Return the (x, y) coordinate for the center point of the cell that contains the specified text.  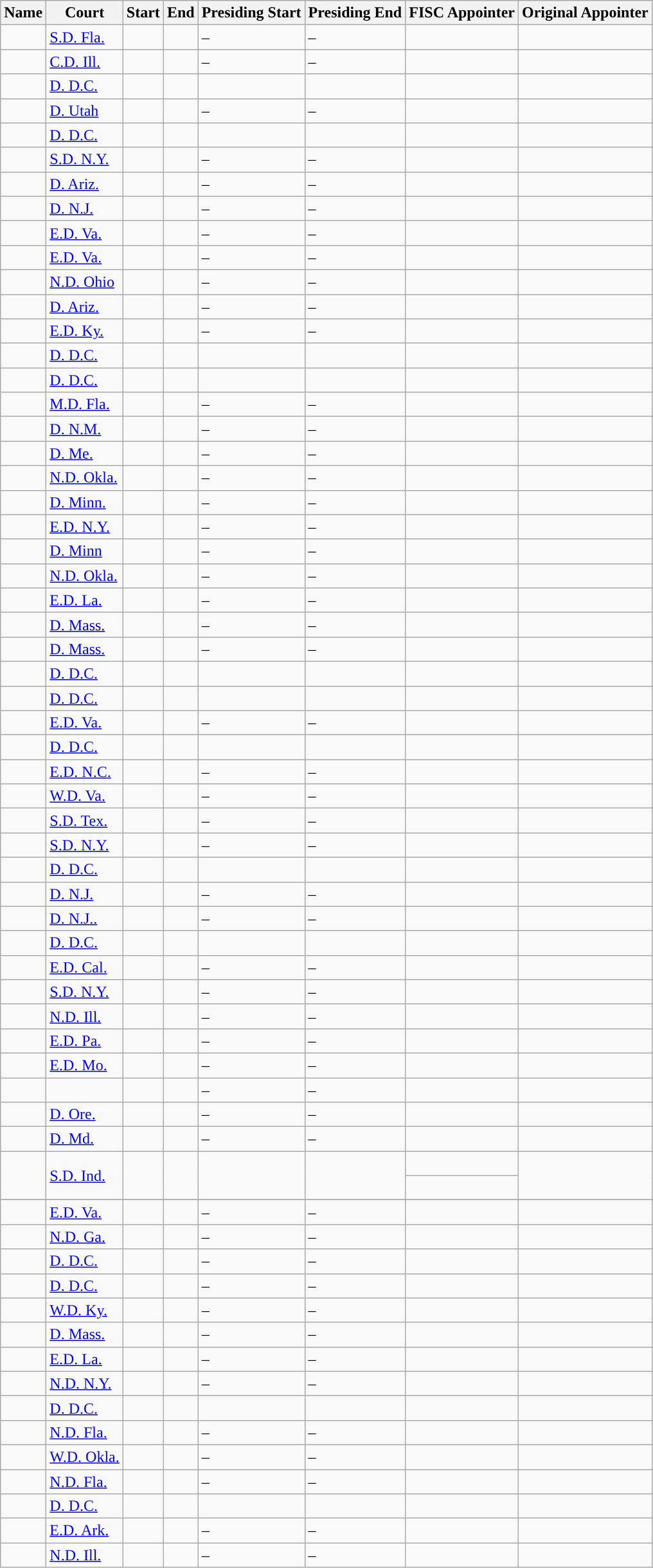
W.D. Okla. (85, 1457)
D. N.J.. (85, 918)
W.D. Va. (85, 796)
E.D. Ark. (85, 1531)
Original Appointer (586, 13)
N.D. N.Y. (85, 1383)
D. Minn. (85, 502)
M.D. Fla. (85, 405)
D. Me. (85, 453)
D. Ore. (85, 1115)
E.D. Cal. (85, 967)
D. Utah (85, 111)
C.D. Ill. (85, 62)
D. Md. (85, 1139)
S.D. Fla. (85, 37)
N.D. Ohio (85, 282)
E.D. N.C. (85, 772)
Court (85, 13)
Presiding Start (251, 13)
E.D. Pa. (85, 1041)
End (181, 13)
E.D. Ky. (85, 331)
Start (143, 13)
W.D. Ky. (85, 1310)
FISC Appointer (462, 13)
S.D. Tex. (85, 821)
D. N.M. (85, 429)
E.D. N.Y. (85, 527)
Name (23, 13)
N.D. Ga. (85, 1237)
E.D. Mo. (85, 1065)
Presiding End (355, 13)
S.D. Ind. (85, 1176)
D. Minn (85, 551)
